Detect which cell encompasses the target text, then output its [x, y] center coordinate. 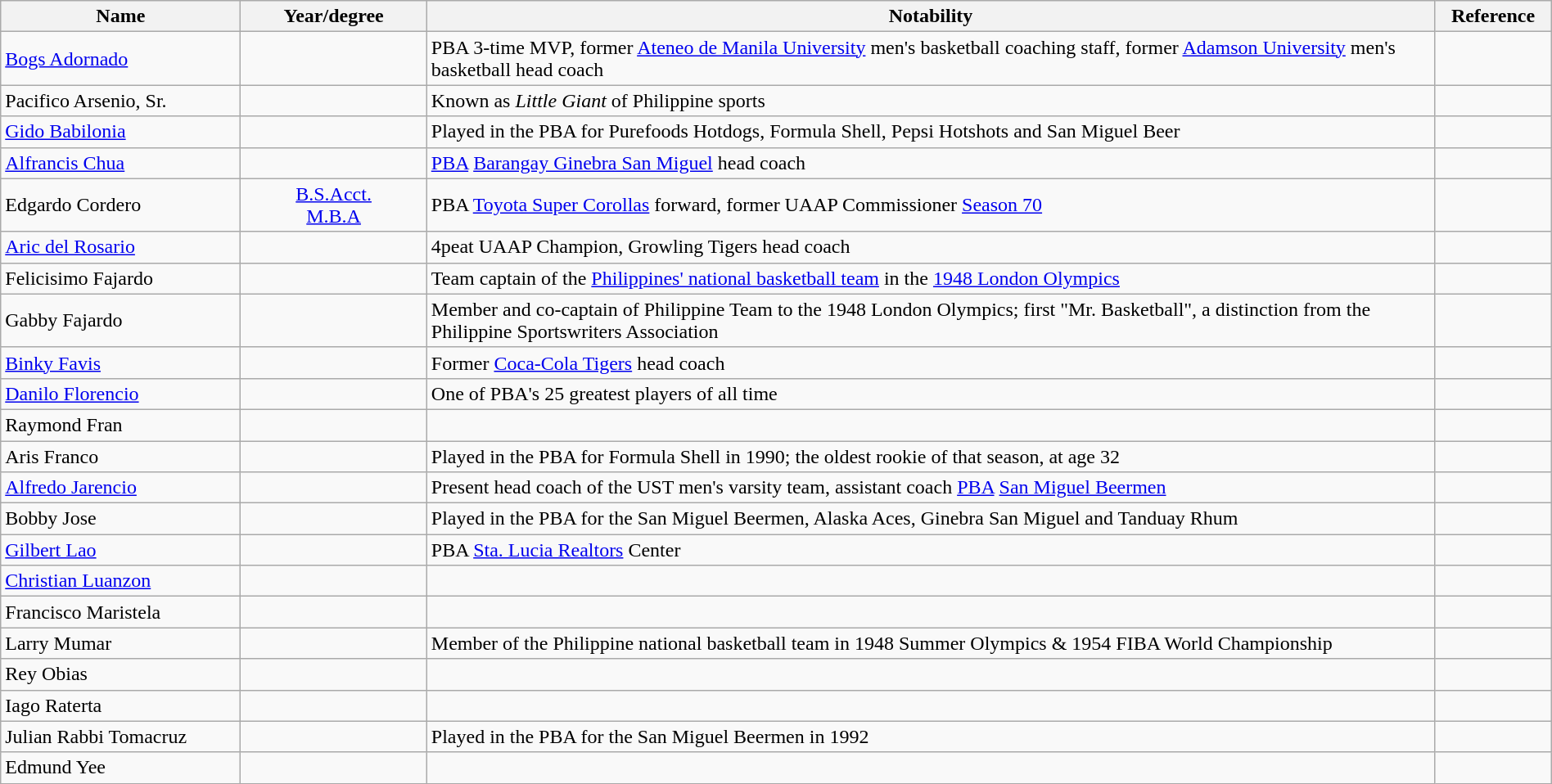
PBA 3-time MVP, former Ateneo de Manila University men's basketball coaching staff, former Adamson University men's basketball head coach [930, 59]
Aris Franco [121, 456]
Francisco Maristela [121, 612]
Alfrancis Chua [121, 163]
Iago Raterta [121, 705]
Raymond Fran [121, 425]
Alfredo Jarencio [121, 488]
Larry Mumar [121, 643]
Binky Favis [121, 363]
Notability [930, 16]
Felicisimo Fajardo [121, 278]
Played in the PBA for the San Miguel Beermen in 1992 [930, 737]
Rey Obias [121, 674]
PBA Sta. Lucia Realtors Center [930, 550]
PBA Barangay Ginebra San Miguel head coach [930, 163]
Team captain of the Philippines' national basketball team in the 1948 London Olympics [930, 278]
Bobby Jose [121, 519]
Reference [1493, 16]
Gido Babilonia [121, 132]
Present head coach of the UST men's varsity team, assistant coach PBA San Miguel Beermen [930, 488]
One of PBA's 25 greatest players of all time [930, 394]
Julian Rabbi Tomacruz [121, 737]
B.S.Acct. M.B.A [334, 205]
Member of the Philippine national basketball team in 1948 Summer Olympics & 1954 FIBA World Championship [930, 643]
Edgardo Cordero [121, 205]
Gabby Fajardo [121, 321]
Bogs Adornado [121, 59]
PBA Toyota Super Corollas forward, former UAAP Commissioner Season 70 [930, 205]
Danilo Florencio [121, 394]
Pacifico Arsenio, Sr. [121, 101]
Edmund Yee [121, 768]
Year/degree [334, 16]
Played in the PBA for the San Miguel Beermen, Alaska Aces, Ginebra San Miguel and Tanduay Rhum [930, 519]
4peat UAAP Champion, Growling Tigers head coach [930, 247]
Christian Luanzon [121, 581]
Name [121, 16]
Former Coca-Cola Tigers head coach [930, 363]
Known as Little Giant of Philippine sports [930, 101]
Played in the PBA for Purefoods Hotdogs, Formula Shell, Pepsi Hotshots and San Miguel Beer [930, 132]
Aric del Rosario [121, 247]
Played in the PBA for Formula Shell in 1990; the oldest rookie of that season, at age 32 [930, 456]
Gilbert Lao [121, 550]
